Detect which cell encompasses the target text, then output its (X, Y) center coordinate. 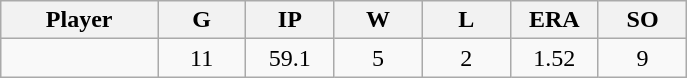
59.1 (290, 58)
L (466, 20)
9 (642, 58)
W (378, 20)
SO (642, 20)
1.52 (554, 58)
G (202, 20)
2 (466, 58)
11 (202, 58)
Player (80, 20)
ERA (554, 20)
IP (290, 20)
5 (378, 58)
